Identify which cell holds the provided text, then report its (x, y) central coordinate. 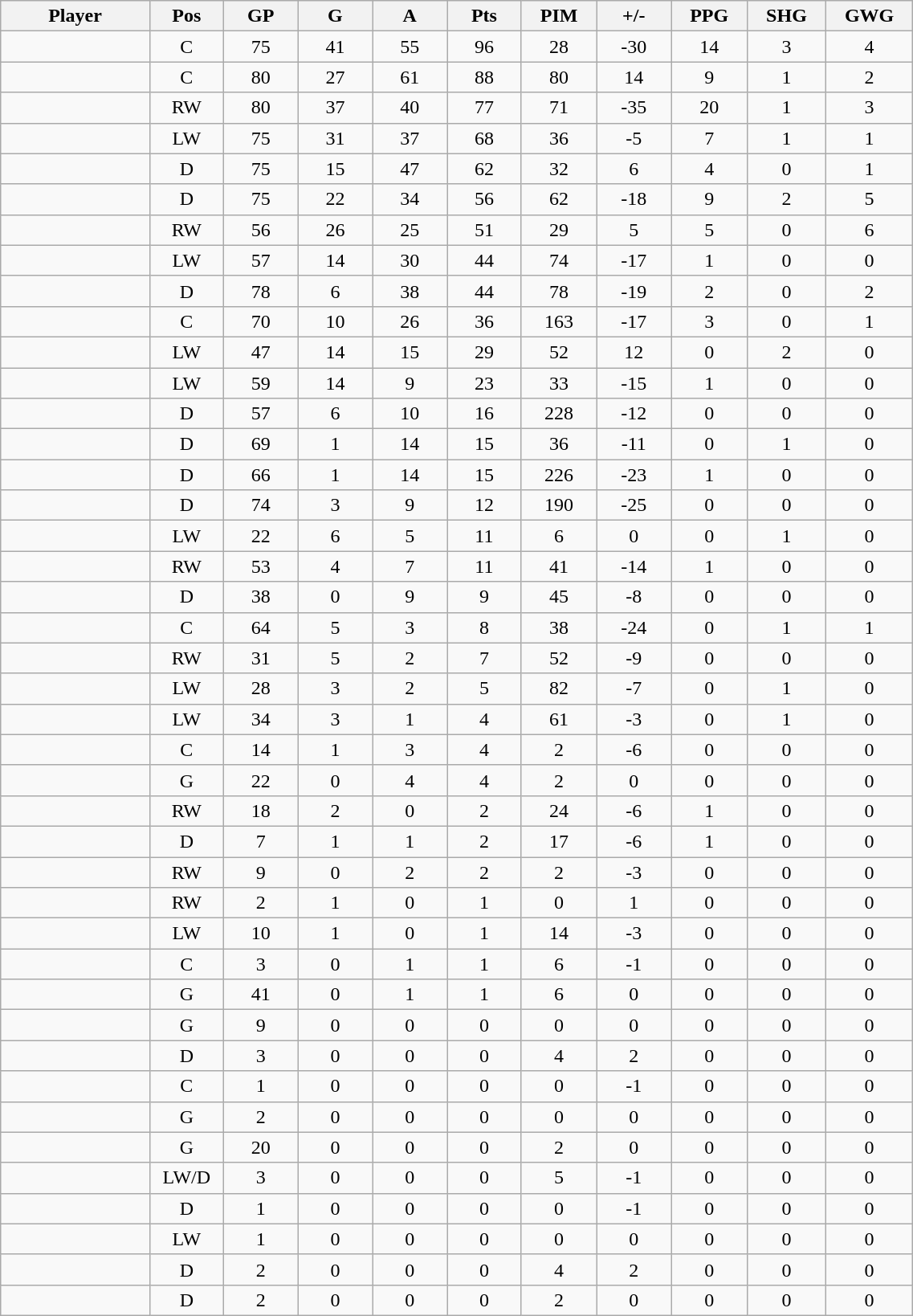
88 (485, 77)
-18 (634, 199)
25 (410, 230)
163 (559, 321)
-23 (634, 475)
-35 (634, 108)
16 (485, 414)
59 (260, 383)
53 (260, 566)
96 (485, 47)
Pts (485, 16)
PIM (559, 16)
-15 (634, 383)
GP (260, 16)
68 (485, 138)
55 (410, 47)
190 (559, 505)
Player (75, 16)
A (410, 16)
-24 (634, 627)
32 (559, 169)
51 (485, 230)
-14 (634, 566)
40 (410, 108)
30 (410, 260)
-5 (634, 138)
82 (559, 689)
33 (559, 383)
226 (559, 475)
PPG (710, 16)
Pos (186, 16)
18 (260, 811)
17 (559, 841)
LW/D (186, 1178)
64 (260, 627)
27 (336, 77)
-9 (634, 658)
77 (485, 108)
69 (260, 444)
+/- (634, 16)
-12 (634, 414)
-11 (634, 444)
228 (559, 414)
45 (559, 597)
GWG (869, 16)
-30 (634, 47)
71 (559, 108)
-8 (634, 597)
70 (260, 321)
66 (260, 475)
-19 (634, 291)
23 (485, 383)
-7 (634, 689)
-25 (634, 505)
SHG (787, 16)
24 (559, 811)
8 (485, 627)
